Capture the cell that displays the provided text and extract its (x, y) central coordinate. 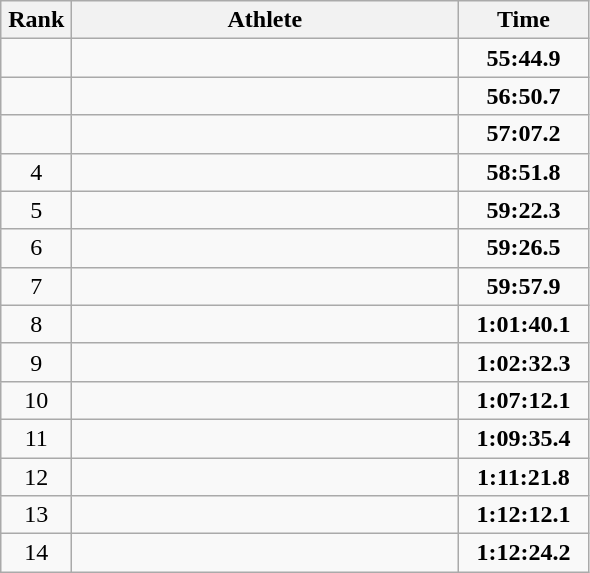
55:44.9 (524, 58)
8 (36, 324)
57:07.2 (524, 134)
1:09:35.4 (524, 438)
7 (36, 286)
Athlete (265, 20)
1:02:32.3 (524, 362)
11 (36, 438)
59:22.3 (524, 210)
1:11:21.8 (524, 477)
10 (36, 400)
Time (524, 20)
13 (36, 515)
1:12:12.1 (524, 515)
1:01:40.1 (524, 324)
58:51.8 (524, 172)
9 (36, 362)
Rank (36, 20)
59:26.5 (524, 248)
1:07:12.1 (524, 400)
59:57.9 (524, 286)
6 (36, 248)
1:12:24.2 (524, 553)
56:50.7 (524, 96)
5 (36, 210)
4 (36, 172)
14 (36, 553)
12 (36, 477)
